Capture the cell that displays the provided text and extract its (x, y) central coordinate. 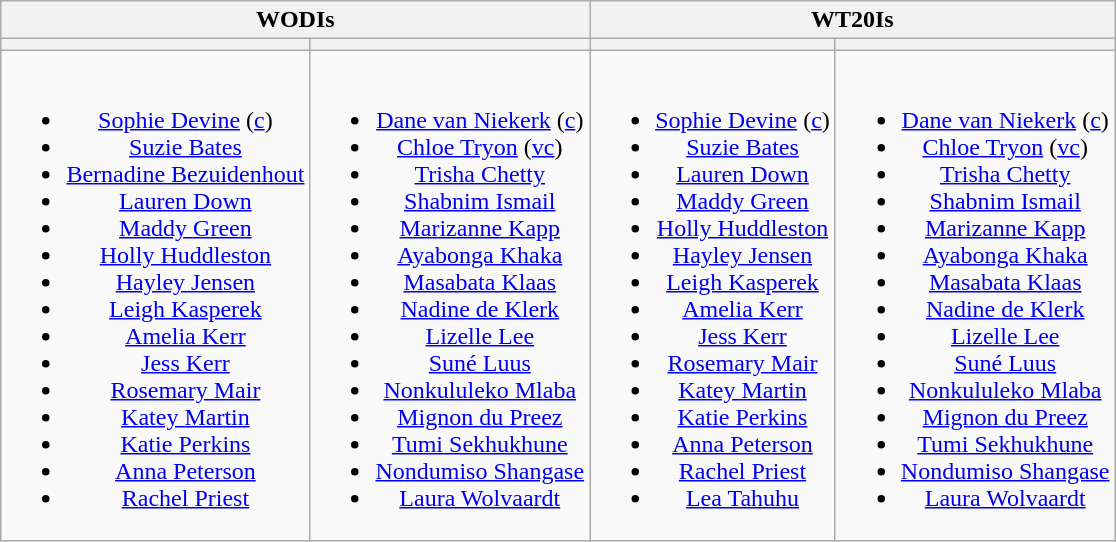
WT20Is (852, 20)
WODIs (296, 20)
